For the text-containing cell, return its midpoint in (x, y) coordinate format. 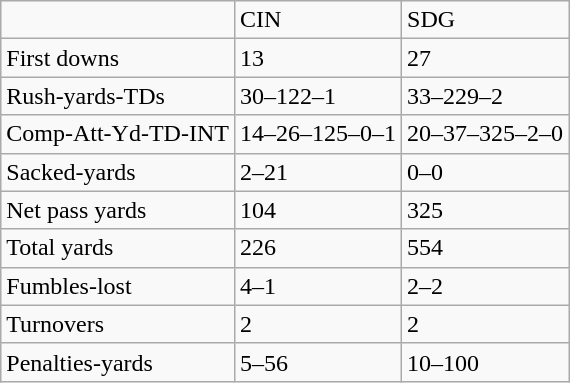
Rush-yards-TDs (118, 96)
0–0 (486, 172)
554 (486, 248)
4–1 (318, 286)
33–229–2 (486, 96)
First downs (118, 58)
2–2 (486, 286)
Turnovers (118, 324)
30–122–1 (318, 96)
13 (318, 58)
2–21 (318, 172)
10–100 (486, 362)
Sacked-yards (118, 172)
226 (318, 248)
5–56 (318, 362)
Fumbles-lost (118, 286)
14–26–125–0–1 (318, 134)
Total yards (118, 248)
27 (486, 58)
Comp-Att-Yd-TD-INT (118, 134)
SDG (486, 20)
20–37–325–2–0 (486, 134)
Penalties-yards (118, 362)
CIN (318, 20)
Net pass yards (118, 210)
104 (318, 210)
325 (486, 210)
